Output the (X, Y) coordinate of the center of the cell containing the given text.  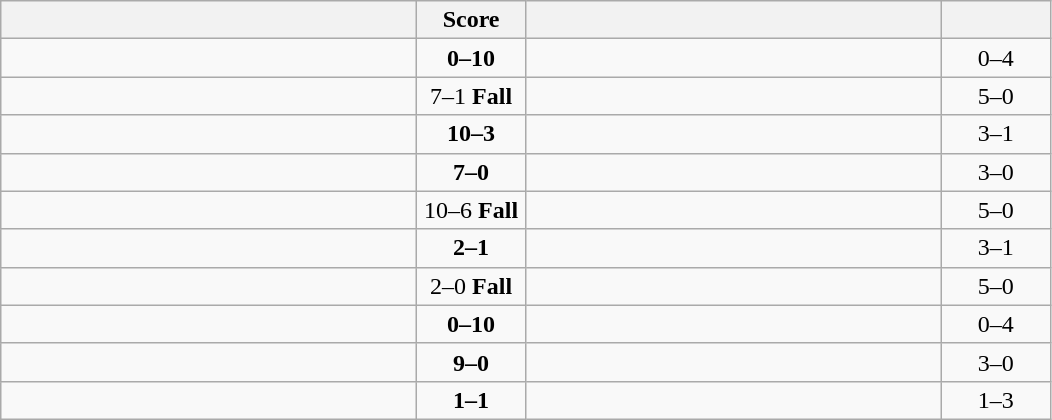
10–6 Fall (472, 210)
10–3 (472, 134)
7–1 Fall (472, 96)
2–1 (472, 248)
Score (472, 20)
1–3 (996, 400)
1–1 (472, 400)
2–0 Fall (472, 286)
7–0 (472, 172)
9–0 (472, 362)
